Locate the cell with the specified text and output its [x, y] center coordinate. 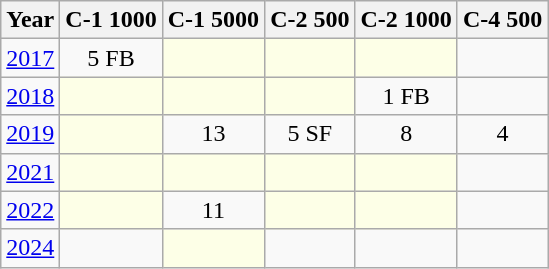
C-2 500 [310, 20]
11 [213, 210]
5 SF [310, 134]
1 FB [406, 96]
5 FB [111, 58]
2021 [30, 172]
2024 [30, 248]
13 [213, 134]
2022 [30, 210]
2019 [30, 134]
C-1 5000 [213, 20]
2018 [30, 96]
2017 [30, 58]
4 [502, 134]
C-2 1000 [406, 20]
8 [406, 134]
Year [30, 20]
C-1 1000 [111, 20]
C-4 500 [502, 20]
